Find where the given text appears and provide that cell's center as [x, y] coordinate. 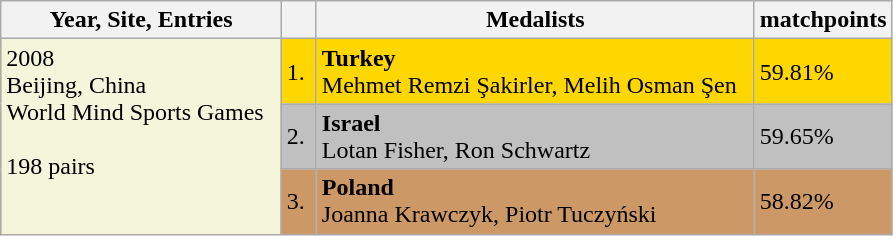
1. [298, 72]
Poland Joanna Krawczyk, Piotr Tuczyński [535, 202]
59.81% [823, 72]
Israel Lotan Fisher, Ron Schwartz [535, 136]
3. [298, 202]
59.65% [823, 136]
Year, Site, Entries [141, 20]
2008Beijing, China World Mind Sports Games 198 pairs [141, 136]
Turkey Mehmet Remzi Şakirler, Melih Osman Şen [535, 72]
58.82% [823, 202]
Medalists [535, 20]
2. [298, 136]
matchpoints [823, 20]
